Return the (X, Y) coordinate for the center point of the cell that contains the specified text.  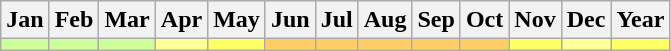
Jul (336, 20)
Jun (290, 20)
Feb (74, 20)
Apr (181, 20)
Dec (586, 20)
Oct (484, 20)
Jan (25, 20)
Sep (436, 20)
Year (640, 20)
Nov (535, 20)
May (237, 20)
Aug (385, 20)
Mar (127, 20)
